Detect which cell encompasses the target text, then output its [X, Y] center coordinate. 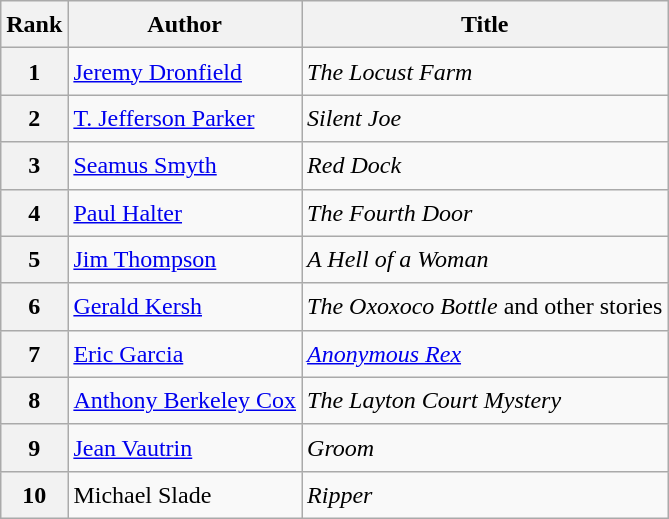
The Oxoxoco Bottle and other stories [485, 306]
T. Jefferson Parker [185, 118]
The Layton Court Mystery [485, 400]
Gerald Kersh [185, 306]
Ripper [485, 494]
Jim Thompson [185, 260]
1 [34, 72]
Anonymous Rex [485, 354]
The Fourth Door [485, 212]
4 [34, 212]
Rank [34, 24]
Title [485, 24]
A Hell of a Woman [485, 260]
Groom [485, 448]
Jeremy Dronfield [185, 72]
9 [34, 448]
Jean Vautrin [185, 448]
3 [34, 166]
Paul Halter [185, 212]
10 [34, 494]
Seamus Smyth [185, 166]
Michael Slade [185, 494]
8 [34, 400]
2 [34, 118]
Red Dock [485, 166]
Anthony Berkeley Cox [185, 400]
Eric Garcia [185, 354]
6 [34, 306]
7 [34, 354]
Silent Joe [485, 118]
The Locust Farm [485, 72]
Author [185, 24]
5 [34, 260]
